Locate the cell with the specified text and output its (x, y) center coordinate. 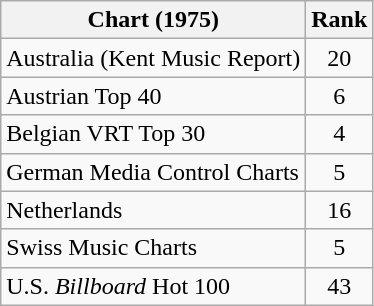
U.S. Billboard Hot 100 (154, 286)
Australia (Kent Music Report) (154, 58)
Rank (340, 20)
German Media Control Charts (154, 172)
16 (340, 210)
Netherlands (154, 210)
4 (340, 134)
Austrian Top 40 (154, 96)
Swiss Music Charts (154, 248)
Chart (1975) (154, 20)
43 (340, 286)
20 (340, 58)
6 (340, 96)
Belgian VRT Top 30 (154, 134)
